For the text-containing cell, return its midpoint in [X, Y] coordinate format. 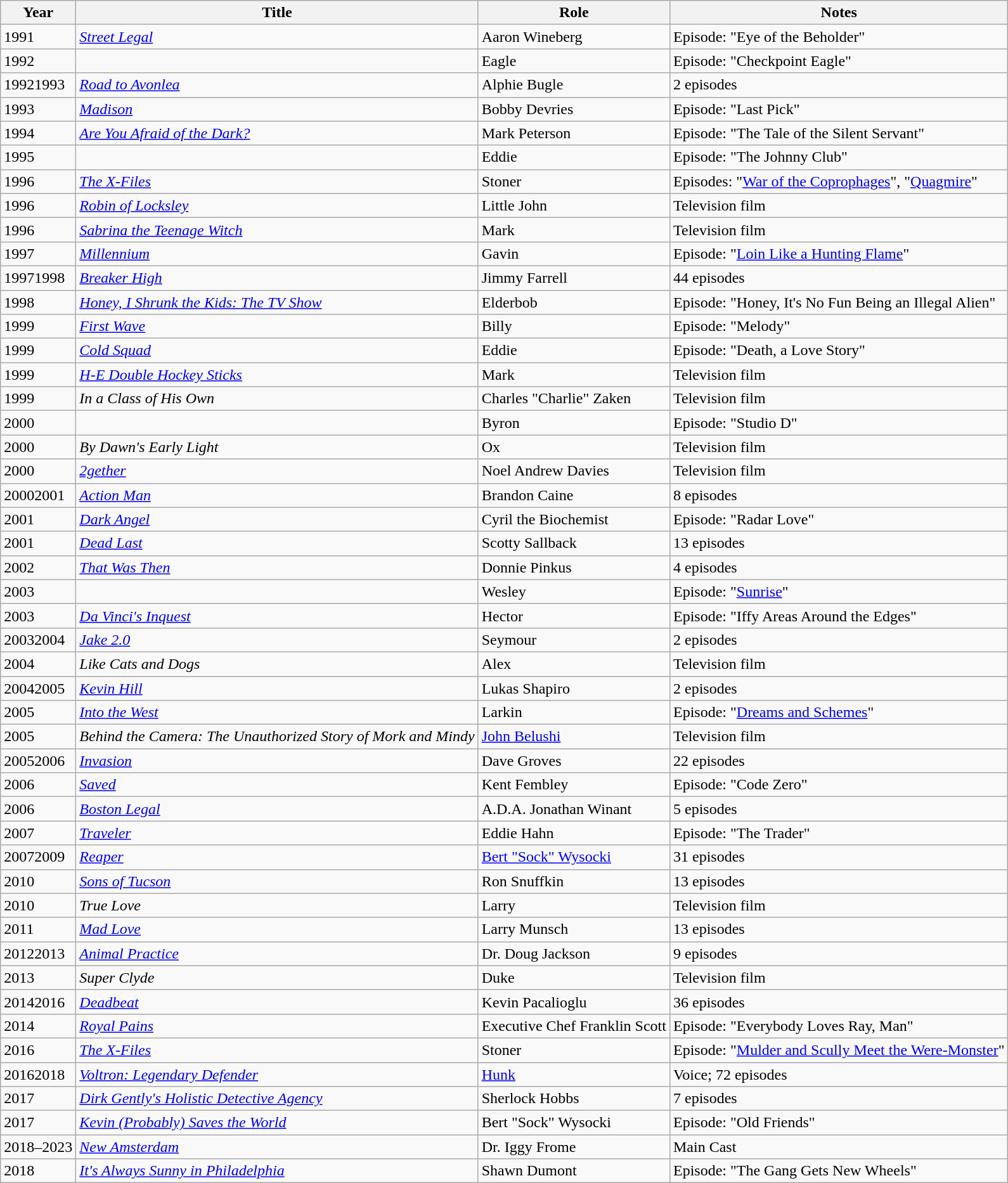
2gether [277, 471]
Honey, I Shrunk the Kids: The TV Show [277, 302]
5 episodes [839, 809]
Into the West [277, 713]
Episode: "Mulder and Scully Meet the Were-Monster" [839, 1050]
20142016 [38, 1002]
8 episodes [839, 495]
Royal Pains [277, 1026]
Main Cast [839, 1147]
Episode: "Studio D" [839, 423]
Episode: "Dreams and Schemes" [839, 713]
Lukas Shapiro [574, 688]
Mad Love [277, 929]
True Love [277, 905]
20042005 [38, 688]
Episode: "Death, a Love Story" [839, 351]
Episode: "Last Pick" [839, 109]
1998 [38, 302]
Cold Squad [277, 351]
Billy [574, 326]
20072009 [38, 857]
Invasion [277, 761]
Sons of Tucson [277, 881]
1993 [38, 109]
Episode: "Melody" [839, 326]
Title [277, 13]
2004 [38, 664]
2007 [38, 833]
Executive Chef Franklin Scott [574, 1026]
Robin of Locksley [277, 205]
Episode: "Radar Love" [839, 519]
Jake 2.0 [277, 640]
John Belushi [574, 737]
2013 [38, 978]
That Was Then [277, 567]
Episodes: "War of the Coprophages", "Quagmire" [839, 181]
Ron Snuffkin [574, 881]
Bobby Devries [574, 109]
Elderbob [574, 302]
Voltron: Legendary Defender [277, 1075]
36 episodes [839, 1002]
Breaker High [277, 278]
20122013 [38, 954]
Alex [574, 664]
Charles "Charlie" Zaken [574, 399]
Episode: "Code Zero" [839, 785]
Millennium [277, 254]
Jimmy Farrell [574, 278]
Hunk [574, 1075]
2014 [38, 1026]
20162018 [38, 1075]
Kevin Pacalioglu [574, 1002]
Super Clyde [277, 978]
20032004 [38, 640]
Dave Groves [574, 761]
Reaper [277, 857]
Gavin [574, 254]
Scotty Sallback [574, 543]
2018–2023 [38, 1147]
Are You Afraid of the Dark? [277, 133]
Episode: "The Trader" [839, 833]
4 episodes [839, 567]
Street Legal [277, 37]
44 episodes [839, 278]
New Amsterdam [277, 1147]
Ox [574, 447]
Alphie Bugle [574, 85]
Episode: "The Johnny Club" [839, 157]
19971998 [38, 278]
Kent Fembley [574, 785]
9 episodes [839, 954]
A.D.A. Jonathan Winant [574, 809]
Kevin Hill [277, 688]
Like Cats and Dogs [277, 664]
Wesley [574, 591]
Year [38, 13]
2018 [38, 1171]
Episode: "Everybody Loves Ray, Man" [839, 1026]
Voice; 72 episodes [839, 1075]
20002001 [38, 495]
Little John [574, 205]
Saved [277, 785]
31 episodes [839, 857]
22 episodes [839, 761]
Cyril the Biochemist [574, 519]
Episode: "Iffy Areas Around the Edges" [839, 616]
Larry [574, 905]
Sabrina the Teenage Witch [277, 229]
It's Always Sunny in Philadelphia [277, 1171]
Episode: "Sunrise" [839, 591]
Donnie Pinkus [574, 567]
Role [574, 13]
Dark Angel [277, 519]
20052006 [38, 761]
Kevin (Probably) Saves the World [277, 1123]
Episode: "The Tale of the Silent Servant" [839, 133]
19921993 [38, 85]
Episode: "Old Friends" [839, 1123]
Notes [839, 13]
Eddie Hahn [574, 833]
Dr. Doug Jackson [574, 954]
Road to Avonlea [277, 85]
Shawn Dumont [574, 1171]
Seymour [574, 640]
Dirk Gently's Holistic Detective Agency [277, 1099]
1997 [38, 254]
Deadbeat [277, 1002]
Boston Legal [277, 809]
Brandon Caine [574, 495]
Episode: "The Gang Gets New Wheels" [839, 1171]
Larkin [574, 713]
Aaron Wineberg [574, 37]
2016 [38, 1050]
Traveler [277, 833]
Eagle [574, 61]
1994 [38, 133]
In a Class of His Own [277, 399]
Noel Andrew Davies [574, 471]
Sherlock Hobbs [574, 1099]
Da Vinci's Inquest [277, 616]
7 episodes [839, 1099]
Behind the Camera: The Unauthorized Story of Mork and Mindy [277, 737]
Byron [574, 423]
Dead Last [277, 543]
Dr. Iggy Frome [574, 1147]
Episode: "Honey, It's No Fun Being an Illegal Alien" [839, 302]
Larry Munsch [574, 929]
First Wave [277, 326]
By Dawn's Early Light [277, 447]
H-E Double Hockey Sticks [277, 375]
Mark Peterson [574, 133]
2002 [38, 567]
Hector [574, 616]
1992 [38, 61]
1995 [38, 157]
Episode: "Eye of the Beholder" [839, 37]
Duke [574, 978]
Animal Practice [277, 954]
Episode: "Checkpoint Eagle" [839, 61]
Episode: "Loin Like a Hunting Flame" [839, 254]
Action Man [277, 495]
Madison [277, 109]
2011 [38, 929]
1991 [38, 37]
